Search for the cell housing the specified text and yield its [X, Y] center coordinate. 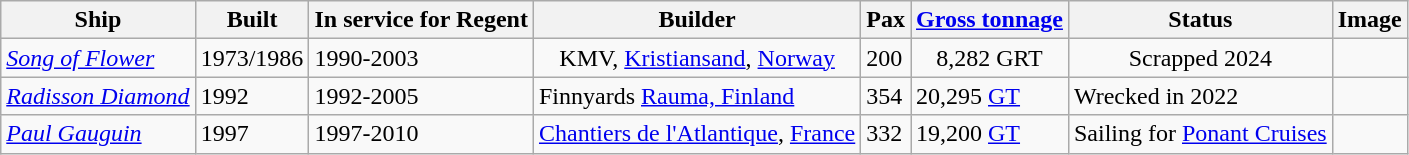
354 [886, 96]
1997-2010 [422, 134]
19,200 GT [989, 134]
KMV, Kristiansand, Norway [696, 58]
In service for Regent [422, 20]
Image [1370, 20]
Scrapped 2024 [1200, 58]
Radisson Diamond [98, 96]
1992-2005 [422, 96]
Song of Flower [98, 58]
1990-2003 [422, 58]
Paul Gauguin [98, 134]
Builder [696, 20]
Gross tonnage [989, 20]
Chantiers de l'Atlantique, France [696, 134]
Pax [886, 20]
20,295 GT [989, 96]
1997 [252, 134]
1973/1986 [252, 58]
1992 [252, 96]
Built [252, 20]
200 [886, 58]
8,282 GRT [989, 58]
Ship [98, 20]
Status [1200, 20]
Sailing for Ponant Cruises [1200, 134]
332 [886, 134]
Wrecked in 2022 [1200, 96]
Finnyards Rauma, Finland [696, 96]
